Find where the given text appears and provide that cell's center as [x, y] coordinate. 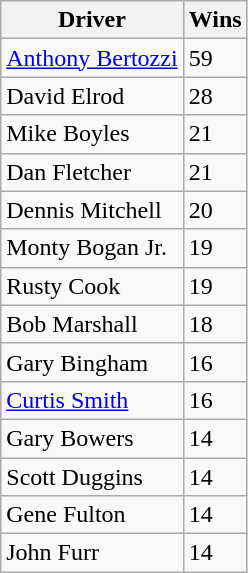
Dan Fletcher [92, 172]
Rusty Cook [92, 286]
Gary Bingham [92, 362]
20 [215, 210]
Driver [92, 20]
Mike Boyles [92, 134]
David Elrod [92, 96]
Bob Marshall [92, 324]
Dennis Mitchell [92, 210]
Gary Bowers [92, 438]
59 [215, 58]
Anthony Bertozzi [92, 58]
John Furr [92, 553]
Gene Fulton [92, 515]
18 [215, 324]
Curtis Smith [92, 400]
Monty Bogan Jr. [92, 248]
Wins [215, 20]
28 [215, 96]
Scott Duggins [92, 477]
